Find where the given text appears and provide that cell's center as (X, Y) coordinate. 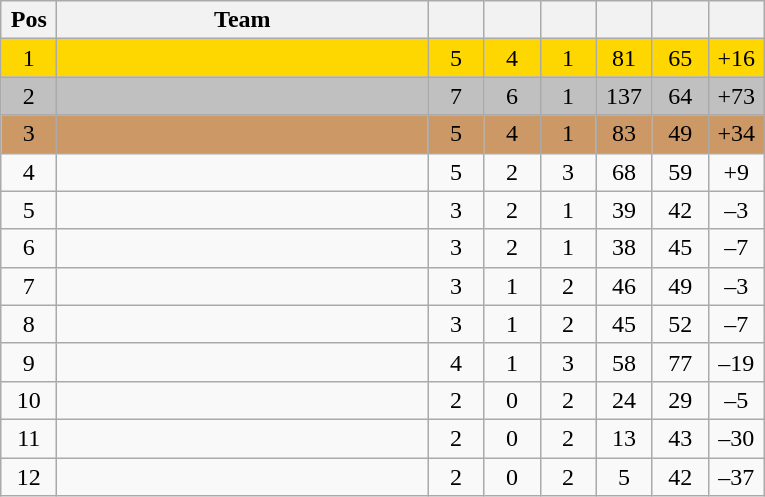
24 (624, 400)
52 (680, 324)
29 (680, 400)
38 (624, 248)
59 (680, 172)
137 (624, 96)
+16 (736, 58)
68 (624, 172)
+34 (736, 134)
39 (624, 210)
10 (29, 400)
+73 (736, 96)
77 (680, 362)
Pos (29, 20)
–19 (736, 362)
+9 (736, 172)
9 (29, 362)
58 (624, 362)
65 (680, 58)
43 (680, 438)
81 (624, 58)
12 (29, 477)
13 (624, 438)
–30 (736, 438)
64 (680, 96)
–5 (736, 400)
83 (624, 134)
11 (29, 438)
8 (29, 324)
Team (242, 20)
–37 (736, 477)
46 (624, 286)
